Return the [x, y] coordinate for the center point of the cell that contains the specified text.  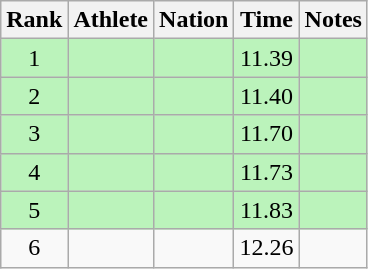
11.40 [266, 96]
Notes [333, 20]
11.83 [266, 210]
3 [34, 134]
11.70 [266, 134]
2 [34, 96]
12.26 [266, 248]
11.39 [266, 58]
1 [34, 58]
5 [34, 210]
4 [34, 172]
Nation [194, 20]
6 [34, 248]
Time [266, 20]
Athlete [111, 20]
Rank [34, 20]
11.73 [266, 172]
